Extract the [x, y] coordinate from the center of the cell holding the provided text.  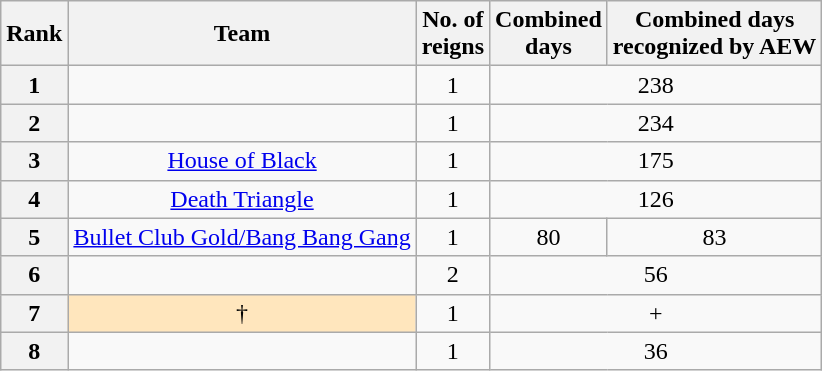
† [242, 313]
8 [34, 351]
175 [656, 161]
6 [34, 275]
Combined daysrecognized by AEW [714, 34]
83 [714, 237]
Bullet Club Gold/Bang Bang Gang [242, 237]
56 [656, 275]
5 [34, 237]
Team [242, 34]
3 [34, 161]
238 [656, 85]
4 [34, 199]
Rank [34, 34]
+ [656, 313]
Death Triangle [242, 199]
Combineddays [549, 34]
234 [656, 123]
No. ofreigns [452, 34]
80 [549, 237]
126 [656, 199]
36 [656, 351]
House of Black [242, 161]
7 [34, 313]
